Determine the [x, y] coordinate at the center of the cell enclosing the given text.  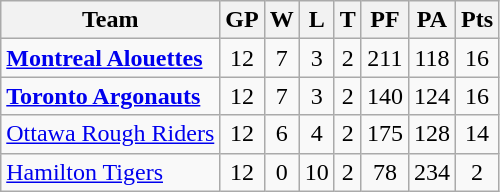
14 [478, 134]
0 [282, 172]
L [316, 20]
PF [384, 20]
Toronto Argonauts [110, 96]
6 [282, 134]
Montreal Alouettes [110, 58]
234 [432, 172]
Pts [478, 20]
140 [384, 96]
175 [384, 134]
118 [432, 58]
T [348, 20]
211 [384, 58]
Team [110, 20]
Ottawa Rough Riders [110, 134]
Hamilton Tigers [110, 172]
10 [316, 172]
128 [432, 134]
124 [432, 96]
78 [384, 172]
4 [316, 134]
W [282, 20]
GP [242, 20]
PA [432, 20]
